Identify which cell holds the provided text, then report its (x, y) central coordinate. 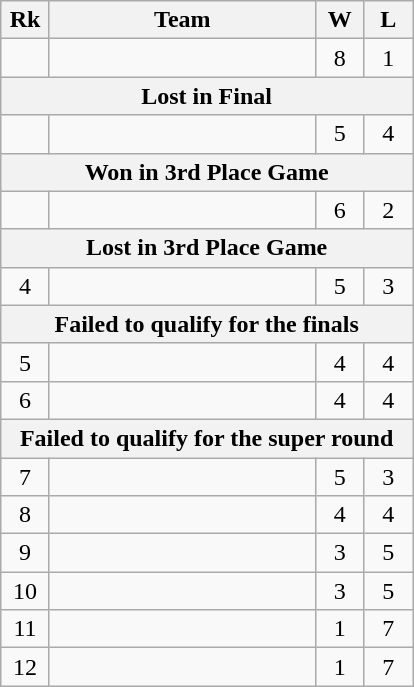
9 (26, 553)
11 (26, 629)
Rk (26, 20)
Failed to qualify for the super round (207, 438)
Won in 3rd Place Game (207, 172)
W (340, 20)
L (388, 20)
Lost in 3rd Place Game (207, 248)
Lost in Final (207, 96)
Team (182, 20)
2 (388, 210)
10 (26, 591)
Failed to qualify for the finals (207, 324)
12 (26, 667)
